Scan for the cell matching the given text and deliver its [x, y] coordinate at center. 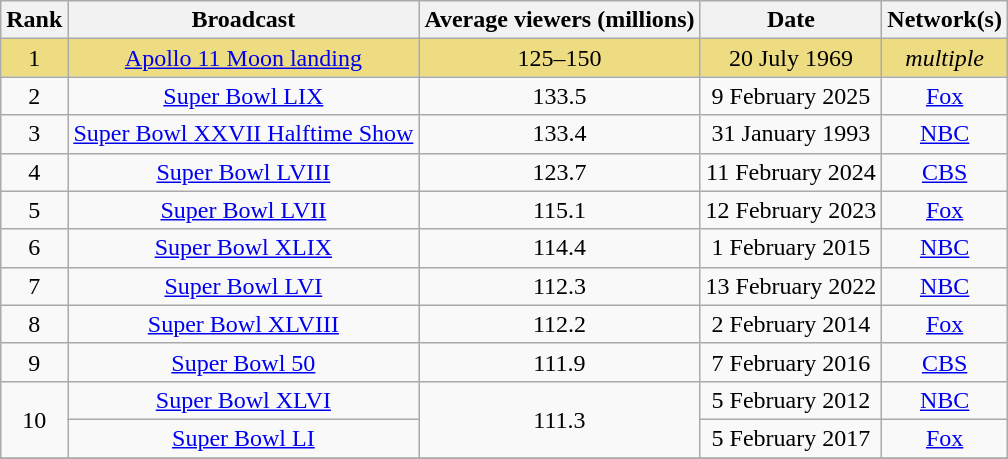
7 [34, 286]
Super Bowl LVIII [244, 172]
8 [34, 324]
multiple [945, 58]
20 July 1969 [791, 58]
112.3 [560, 286]
Super Bowl LIX [244, 96]
Super Bowl XLIX [244, 248]
7 February 2016 [791, 362]
10 [34, 419]
3 [34, 134]
Average viewers (millions) [560, 20]
Super Bowl LVII [244, 210]
112.2 [560, 324]
5 February 2017 [791, 438]
Network(s) [945, 20]
2 February 2014 [791, 324]
1 [34, 58]
4 [34, 172]
123.7 [560, 172]
Super Bowl 50 [244, 362]
9 [34, 362]
5 [34, 210]
9 February 2025 [791, 96]
Super Bowl LVI [244, 286]
2 [34, 96]
133.5 [560, 96]
114.4 [560, 248]
12 February 2023 [791, 210]
Broadcast [244, 20]
115.1 [560, 210]
Super Bowl XLVI [244, 400]
11 February 2024 [791, 172]
1 February 2015 [791, 248]
13 February 2022 [791, 286]
Super Bowl XXVII Halftime Show [244, 134]
Rank [34, 20]
6 [34, 248]
Super Bowl XLVIII [244, 324]
Apollo 11 Moon landing [244, 58]
125–150 [560, 58]
111.3 [560, 419]
111.9 [560, 362]
Date [791, 20]
Super Bowl LI [244, 438]
133.4 [560, 134]
5 February 2012 [791, 400]
31 January 1993 [791, 134]
